From the cell containing the given text, extract its center point as (x, y) coordinate. 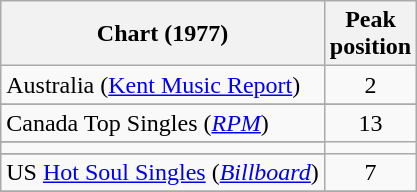
US Hot Soul Singles (Billboard) (163, 172)
Peakposition (370, 34)
7 (370, 172)
2 (370, 85)
Canada Top Singles (RPM) (163, 123)
13 (370, 123)
Chart (1977) (163, 34)
Australia (Kent Music Report) (163, 85)
